Identify which cell holds the provided text, then report its [x, y] central coordinate. 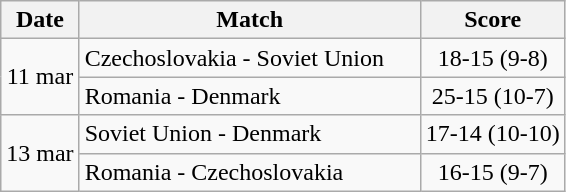
18-15 (9-8) [492, 58]
13 mar [40, 153]
25-15 (10-7) [492, 96]
Romania - Czechoslovakia [250, 172]
11 mar [40, 77]
Soviet Union - Denmark [250, 134]
Czechoslovakia - Soviet Union [250, 58]
17-14 (10-10) [492, 134]
Score [492, 20]
Match [250, 20]
Romania - Denmark [250, 96]
16-15 (9-7) [492, 172]
Date [40, 20]
